Capture the cell that displays the provided text and extract its [x, y] central coordinate. 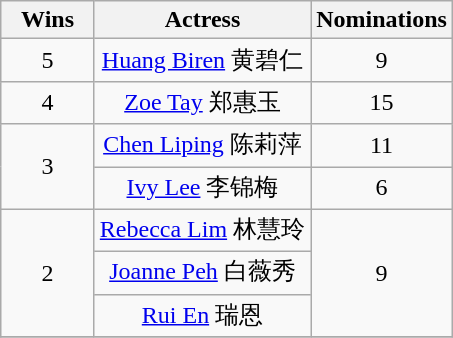
Chen Liping 陈莉萍 [202, 146]
3 [48, 166]
Ivy Lee 李锦梅 [202, 188]
Nominations [382, 20]
Joanne Peh 白薇秀 [202, 274]
11 [382, 146]
4 [48, 102]
Rebecca Lim 林慧玲 [202, 230]
Huang Biren 黄碧仁 [202, 60]
6 [382, 188]
15 [382, 102]
Actress [202, 20]
5 [48, 60]
Rui En 瑞恩 [202, 316]
Zoe Tay 郑惠玉 [202, 102]
2 [48, 273]
Wins [48, 20]
